Output the (X, Y) coordinate of the center of the cell containing the given text.  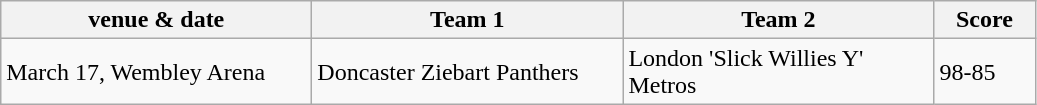
London 'Slick Willies Y' Metros (778, 72)
98-85 (984, 72)
venue & date (156, 20)
Doncaster Ziebart Panthers (468, 72)
Score (984, 20)
March 17, Wembley Arena (156, 72)
Team 1 (468, 20)
Team 2 (778, 20)
